From the cell containing the given text, extract its center point as [x, y] coordinate. 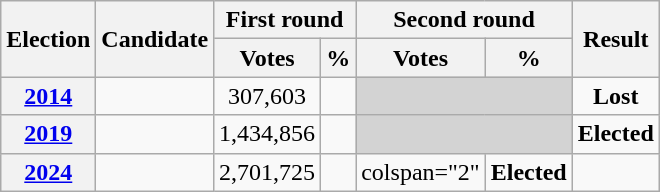
307,603 [268, 96]
Result [616, 39]
First round [285, 20]
Candidate [155, 39]
Election [48, 39]
2024 [48, 172]
Lost [616, 96]
2019 [48, 134]
colspan="2" [421, 172]
1,434,856 [268, 134]
2,701,725 [268, 172]
Second round [464, 20]
2014 [48, 96]
